Extract the (x, y) coordinate from the center of the cell holding the provided text.  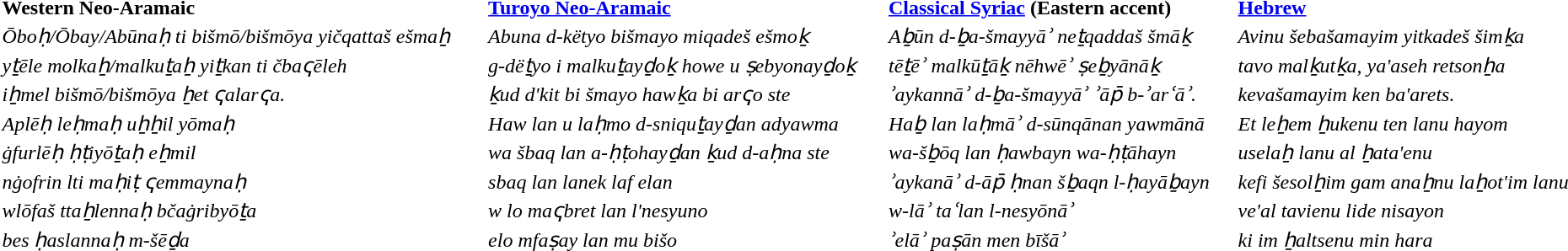
Abuna d-këtyo bišmayo miqadeš ešmoḵ (686, 36)
sbaq lan lanek laf elan (686, 182)
g-dëṯyo i malkuṯayḏoḵ howe u ṣebyonayḏoḵ (686, 66)
ʾaykanāʾ d-āp̄ ḥnan šḇaqn l-ḥayāḇayn (1061, 182)
ḵud d'kit bi šmayo hawḵa bi arҁo ste (686, 94)
wlōfaš ttaẖlennaḥ bčaġribyōṯa (243, 211)
iẖmel bišmō/bišmōya ẖet ҁalarҁa. (243, 94)
w lo maҁbret lan l'nesyuno (686, 211)
Haw lan u laḥmo d-sniquṯayḏan adyawma (686, 123)
wa šbaq lan a-ḥṭohayḏan ḵud d-aḥna ste (686, 152)
Ōboḥ/Ōbay/Abūnaḥ ti bišmō/bišmōya yičqattaš ešmaẖ (243, 36)
w-lāʾ taʿlan l-nesyōnāʾ (1061, 211)
wa-šḇōq lan ḥawbayn wa-ḥṭāhayn (1061, 152)
nġofrin lti maḥiṭ ҁemmaynaḥ (243, 182)
tēṯēʾ malkūṯāḵ nēhwēʾ ṣeḇyānāḵ (1061, 66)
Aḇūn d-ḇa-šmayyāʾ neṯqaddaš šmāḵ (1061, 36)
Haḇ lan laḥmāʾ d-sūnqānan yawmānā (1061, 123)
ʾaykannāʾ d-ḇa-šmayyāʾ ʾāp̄ b-ʾarʿāʾ. (1061, 94)
Aplēḥ leḥmaḥ uẖẖil yōmaḥ (243, 123)
ġfurlēḥ ḥṭiyōṯaḥ eẖmil (243, 152)
yṯēle molkaẖ/malkuṯaẖ yiṯkan ti čbaҁēleh (243, 66)
